Provide the [X, Y] coordinate of the cell's center where the given text is located.  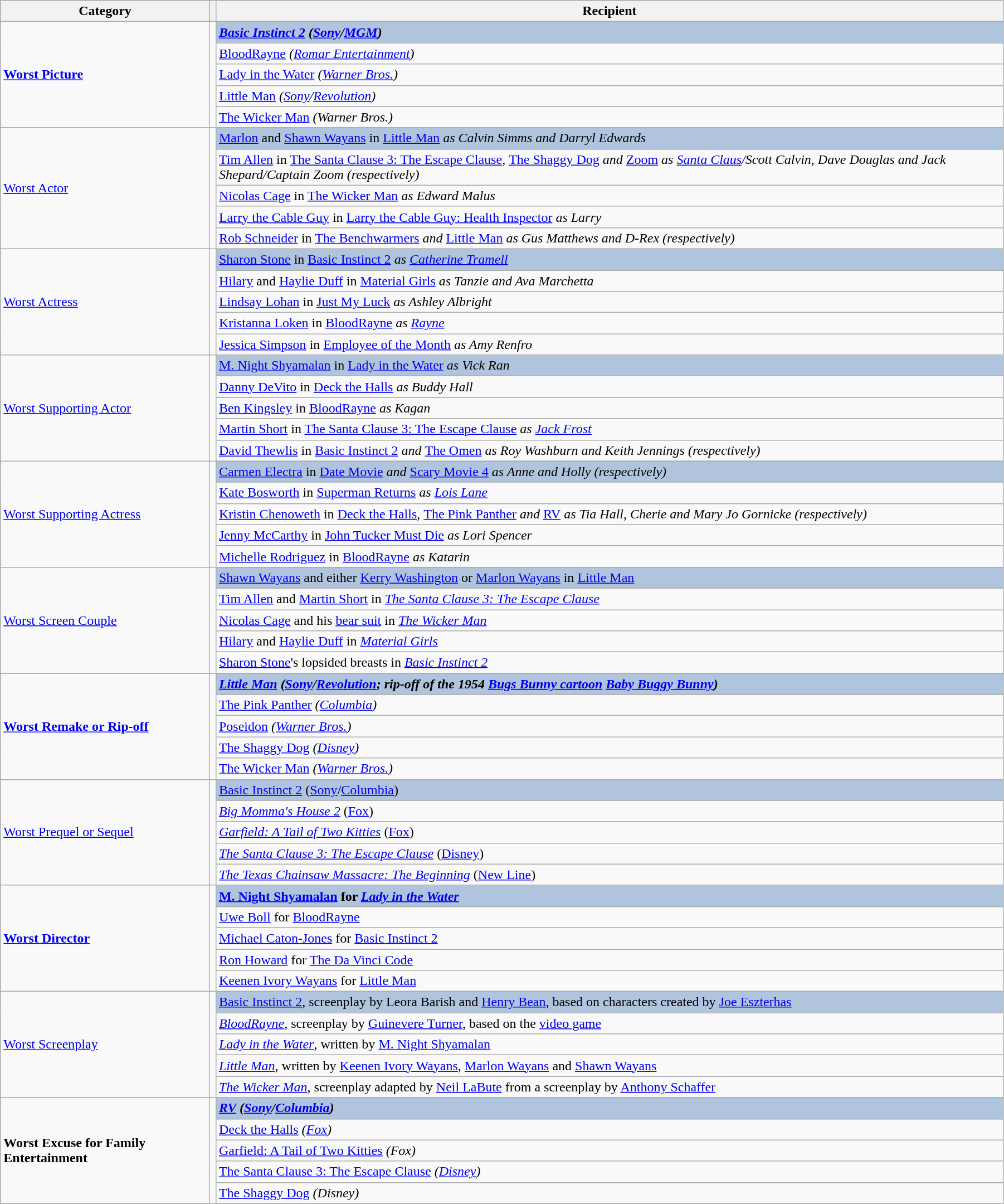
Lindsay Lohan in Just My Luck as Ashley Albright [610, 302]
BloodRayne (Romar Entertainment) [610, 54]
Recipient [610, 11]
Hilary and Haylie Duff in Material Girls [610, 642]
Lady in the Water, written by M. Night Shyamalan [610, 1045]
Kristanna Loken in BloodRayne as Rayne [610, 323]
Larry the Cable Guy in Larry the Cable Guy: Health Inspector as Larry [610, 217]
Martin Short in The Santa Clause 3: The Escape Clause as Jack Frost [610, 429]
Marlon and Shawn Wayans in Little Man as Calvin Simms and Darryl Edwards [610, 138]
Sharon Stone's lopsided breasts in Basic Instinct 2 [610, 663]
Category [105, 11]
Basic Instinct 2 (Sony/MGM) [610, 32]
Shawn Wayans and either Kerry Washington or Marlon Wayans in Little Man [610, 577]
Worst Actress [105, 302]
Little Man, written by Keenen Ivory Wayans, Marlon Wayans and Shawn Wayans [610, 1066]
Worst Actor [105, 188]
M. Night Shyamalan in Lady in the Water as Vick Ran [610, 366]
Michelle Rodriguez in BloodRayne as Katarin [610, 556]
RV (Sony/Columbia) [610, 1108]
Worst Screenplay [105, 1045]
Worst Director [105, 938]
Danny DeVito in Deck the Halls as Buddy Hall [610, 387]
Poseidon (Warner Bros.) [610, 726]
David Thewlis in Basic Instinct 2 and The Omen as Roy Washburn and Keith Jennings (respectively) [610, 450]
Kristin Chenoweth in Deck the Halls, The Pink Panther and RV as Tia Hall, Cherie and Mary Jo Gornicke (respectively) [610, 514]
Little Man (Sony/Revolution; rip-off of the 1954 Bugs Bunny cartoon Baby Buggy Bunny) [610, 684]
Nicolas Cage and his bear suit in The Wicker Man [610, 620]
Keenen Ivory Wayans for Little Man [610, 981]
Michael Caton-Jones for Basic Instinct 2 [610, 938]
Big Momma's House 2 (Fox) [610, 811]
The Pink Panther (Columbia) [610, 705]
Ben Kingsley in BloodRayne as Kagan [610, 408]
Basic Instinct 2, screenplay by Leora Barish and Henry Bean, based on characters created by Joe Eszterhas [610, 1002]
The Texas Chainsaw Massacre: The Beginning (New Line) [610, 875]
BloodRayne, screenplay by Guinevere Turner, based on the video game [610, 1023]
Deck the Halls (Fox) [610, 1129]
Sharon Stone in Basic Instinct 2 as Catherine Tramell [610, 259]
Basic Instinct 2 (Sony/Columbia) [610, 790]
Worst Excuse for Family Entertainment [105, 1150]
Worst Supporting Actress [105, 514]
The Wicker Man, screenplay adapted by Neil LaBute from a screenplay by Anthony Schaffer [610, 1087]
Uwe Boll for BloodRayne [610, 917]
Worst Picture [105, 75]
Worst Prequel or Sequel [105, 832]
Tim Allen and Martin Short in The Santa Clause 3: The Escape Clause [610, 599]
Worst Screen Couple [105, 620]
Carmen Electra in Date Movie and Scary Movie 4 as Anne and Holly (respectively) [610, 472]
Rob Schneider in The Benchwarmers and Little Man as Gus Matthews and D-Rex (respectively) [610, 238]
Ron Howard for The Da Vinci Code [610, 959]
Hilary and Haylie Duff in Material Girls as Tanzie and Ava Marchetta [610, 280]
Little Man (Sony/Revolution) [610, 96]
Nicolas Cage in The Wicker Man as Edward Malus [610, 196]
Lady in the Water (Warner Bros.) [610, 75]
Worst Remake or Rip-off [105, 726]
Kate Bosworth in Superman Returns as Lois Lane [610, 493]
Worst Supporting Actor [105, 408]
Jessica Simpson in Employee of the Month as Amy Renfro [610, 344]
M. Night Shyamalan for Lady in the Water [610, 896]
Jenny McCarthy in John Tucker Must Die as Lori Spencer [610, 535]
